Identify which cell holds the provided text, then report its (x, y) central coordinate. 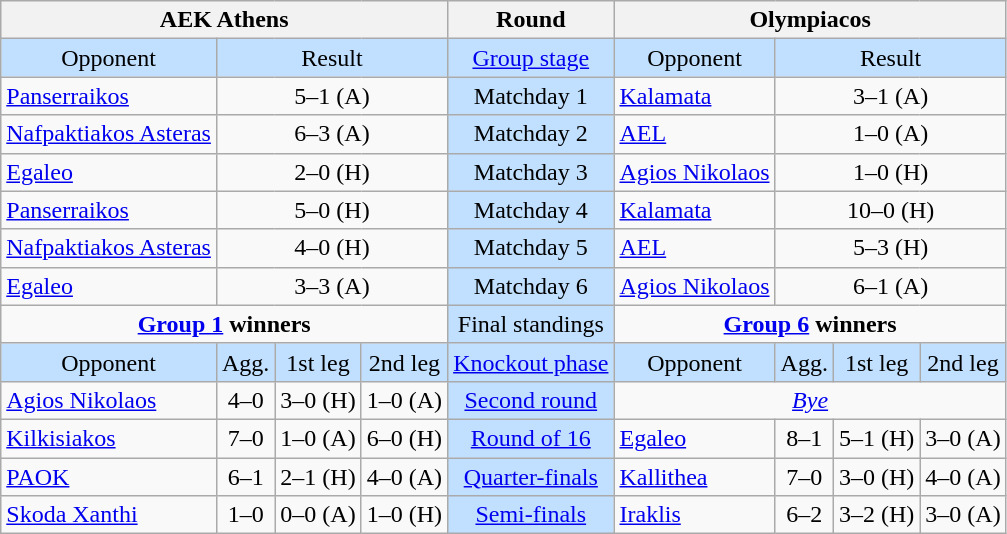
3–3 (A) (332, 286)
6–1 (A) (890, 286)
8–1 (804, 438)
Matchday 3 (531, 172)
Group 6 winners (810, 324)
6–1 (245, 477)
PAOK (109, 477)
5–0 (H) (332, 210)
Knockout phase (531, 362)
3–2 (H) (876, 515)
3–1 (A) (890, 96)
Skoda Xanthi (109, 515)
6–0 (H) (404, 438)
Round of 16 (531, 438)
4–0 (H) (332, 248)
2–1 (H) (318, 477)
Final standings (531, 324)
5–3 (H) (890, 248)
6–2 (804, 515)
Kilkisiakos (109, 438)
Second round (531, 400)
Matchday 6 (531, 286)
1–0 (245, 515)
Group stage (531, 58)
6–3 (A) (332, 134)
Matchday 1 (531, 96)
Kallithea (694, 477)
5–1 (A) (332, 96)
Matchday 4 (531, 210)
Bye (810, 400)
4–0 (245, 400)
Olympiacos (810, 20)
Matchday 2 (531, 134)
Group 1 winners (224, 324)
0–0 (A) (318, 515)
Semi-finals (531, 515)
Quarter-finals (531, 477)
Matchday 5 (531, 248)
2–0 (H) (332, 172)
5–1 (H) (876, 438)
AEK Athens (224, 20)
Round (531, 20)
10–0 (H) (890, 210)
Iraklis (694, 515)
